Search for the cell housing the specified text and yield its [x, y] center coordinate. 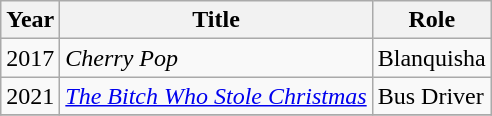
2021 [30, 96]
Cherry Pop [216, 58]
Bus Driver [432, 96]
Blanquisha [432, 58]
Title [216, 20]
2017 [30, 58]
Year [30, 20]
The Bitch Who Stole Christmas [216, 96]
Role [432, 20]
